Scan for the cell matching the given text and deliver its [x, y] coordinate at center. 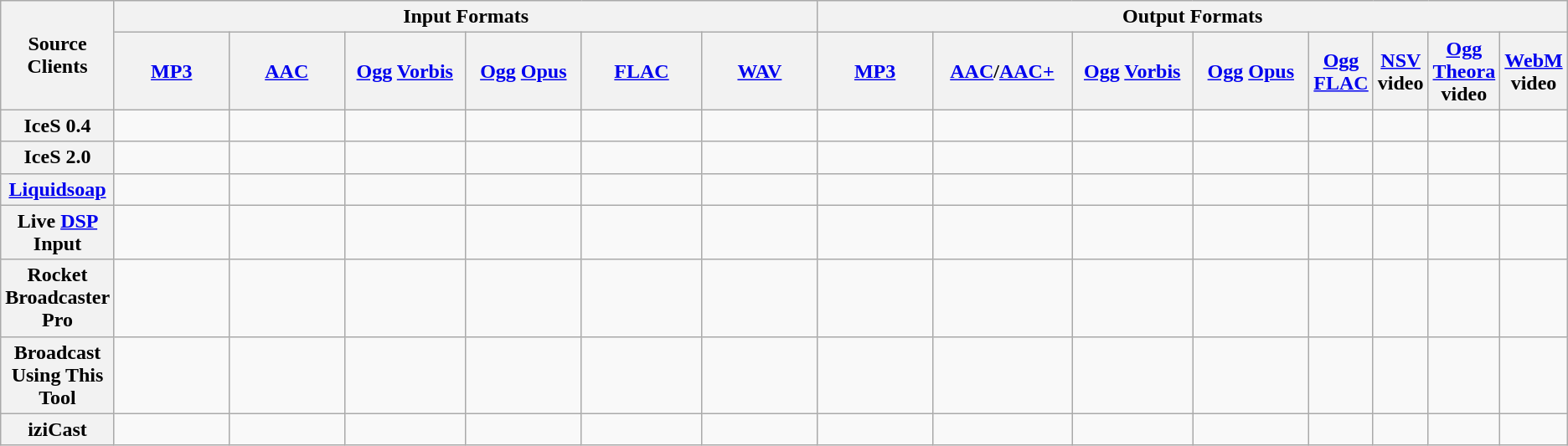
WAV [760, 71]
Broadcast Using This Tool [57, 375]
AAC/AAC+ [1002, 71]
Output Formats [1193, 17]
Input Formats [466, 17]
Live DSP Input [57, 233]
FLAC [642, 71]
Rocket Broadcaster Pro [57, 298]
Ogg FLAC [1341, 71]
Liquidsoap [57, 189]
AAC [286, 71]
WebM video [1534, 71]
Ogg Theora video [1464, 71]
IceS 2.0 [57, 157]
IceS 0.4 [57, 126]
Source Clients [57, 55]
iziCast [57, 429]
NSV video [1400, 71]
